Return the (x, y) coordinate for the center point of the cell that contains the specified text.  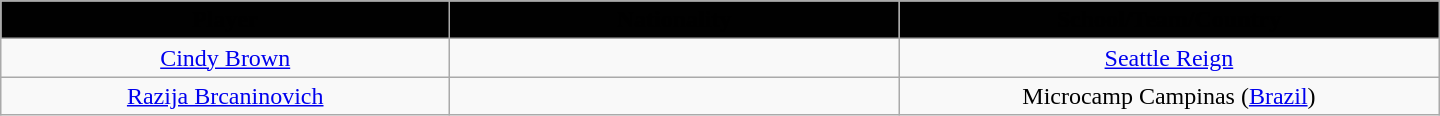
Seattle Reign (1170, 58)
Player (226, 20)
Razija Brcaninovich (226, 96)
Nationality (674, 20)
Cindy Brown (226, 58)
Microcamp Campinas (Brazil) (1170, 96)
School/Team/Country (1170, 20)
